Determine the [x, y] coordinate at the center of the cell enclosing the given text.  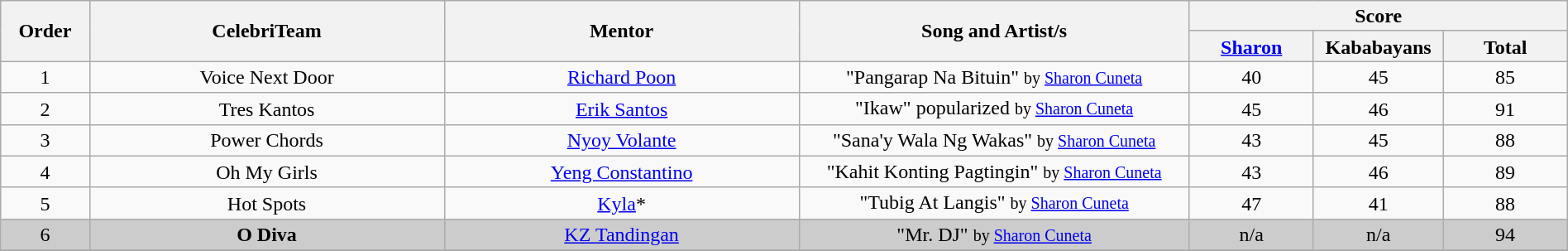
Sharon [1251, 46]
94 [1505, 234]
Oh My Girls [266, 171]
Hot Spots [266, 203]
"Ikaw" popularized by Sharon Cuneta [994, 109]
1 [45, 77]
Erik Santos [622, 109]
Nyoy Volante [622, 140]
Song and Artist/s [994, 31]
CelebriTeam [266, 31]
5 [45, 203]
Yeng Constantino [622, 171]
91 [1505, 109]
4 [45, 171]
KZ Tandingan [622, 234]
"Kahit Konting Pagtingin" by Sharon Cuneta [994, 171]
"Sana'y Wala Ng Wakas" by Sharon Cuneta [994, 140]
Order [45, 31]
Total [1505, 46]
41 [1378, 203]
47 [1251, 203]
Voice Next Door [266, 77]
Kyla* [622, 203]
Richard Poon [622, 77]
Kababayans [1378, 46]
6 [45, 234]
"Pangarap Na Bituin" by Sharon Cuneta [994, 77]
40 [1251, 77]
Tres Kantos [266, 109]
3 [45, 140]
Mentor [622, 31]
85 [1505, 77]
Score [1378, 17]
"Mr. DJ" by Sharon Cuneta [994, 234]
Power Chords [266, 140]
89 [1505, 171]
2 [45, 109]
O Diva [266, 234]
"Tubig At Langis" by Sharon Cuneta [994, 203]
